Detect which cell encompasses the target text, then output its [x, y] center coordinate. 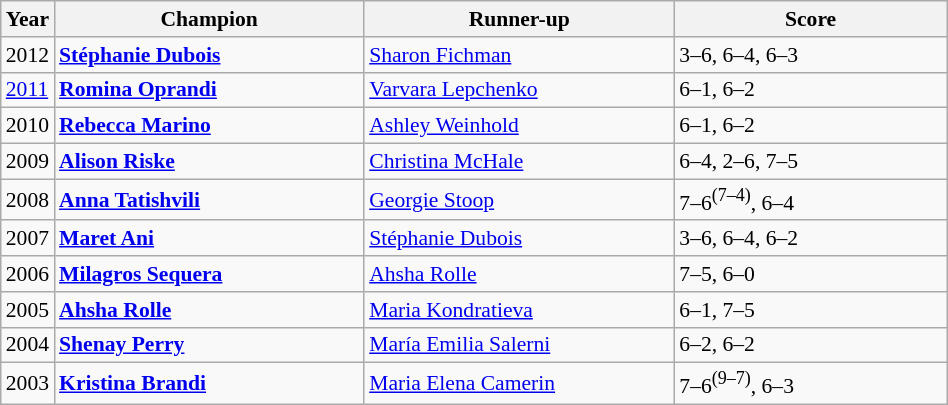
7–5, 6–0 [810, 274]
Rebecca Marino [209, 126]
Champion [209, 19]
Maria Kondratieva [519, 310]
2005 [28, 310]
6–1, 7–5 [810, 310]
Romina Oprandi [209, 90]
Runner-up [519, 19]
Georgie Stoop [519, 200]
2006 [28, 274]
Sharon Fichman [519, 55]
2011 [28, 90]
2008 [28, 200]
7–6(9–7), 6–3 [810, 384]
2004 [28, 345]
2009 [28, 162]
Score [810, 19]
Milagros Sequera [209, 274]
Kristina Brandi [209, 384]
Maret Ani [209, 239]
Year [28, 19]
3–6, 6–4, 6–3 [810, 55]
Alison Riske [209, 162]
7–6(7–4), 6–4 [810, 200]
María Emilia Salerni [519, 345]
3–6, 6–4, 6–2 [810, 239]
2012 [28, 55]
6–2, 6–2 [810, 345]
Maria Elena Camerin [519, 384]
Ashley Weinhold [519, 126]
2003 [28, 384]
2007 [28, 239]
6–4, 2–6, 7–5 [810, 162]
Anna Tatishvili [209, 200]
Shenay Perry [209, 345]
Varvara Lepchenko [519, 90]
2010 [28, 126]
Christina McHale [519, 162]
